Detect which cell encompasses the target text, then output its (x, y) center coordinate. 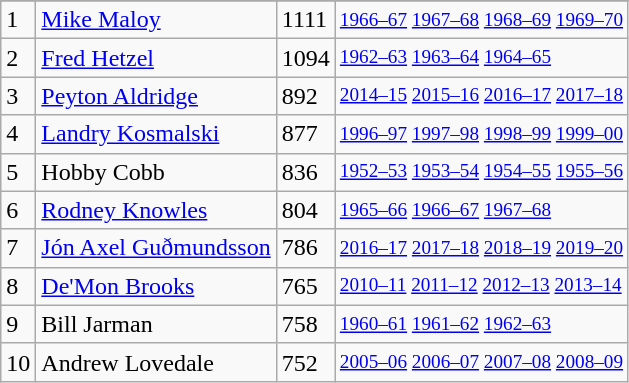
2 (18, 58)
Mike Maloy (156, 20)
Jón Axel Guðmundsson (156, 248)
Rodney Knowles (156, 210)
758 (306, 324)
1960–61 1961–62 1962–63 (481, 324)
Landry Kosmalski (156, 134)
Andrew Lovedale (156, 362)
6 (18, 210)
1996–97 1997–98 1998–99 1999–00 (481, 134)
10 (18, 362)
3 (18, 96)
5 (18, 172)
765 (306, 286)
836 (306, 172)
2005–06 2006–07 2007–08 2008–09 (481, 362)
1966–67 1967–68 1968–69 1969–70 (481, 20)
752 (306, 362)
892 (306, 96)
804 (306, 210)
786 (306, 248)
8 (18, 286)
2016–17 2017–18 2018–19 2019–20 (481, 248)
Hobby Cobb (156, 172)
2014–15 2015–16 2016–17 2017–18 (481, 96)
1962–63 1963–64 1964–65 (481, 58)
877 (306, 134)
1094 (306, 58)
Bill Jarman (156, 324)
4 (18, 134)
2010–11 2011–12 2012–13 2013–14 (481, 286)
1111 (306, 20)
Peyton Aldridge (156, 96)
1952–53 1953–54 1954–55 1955–56 (481, 172)
De'Mon Brooks (156, 286)
1 (18, 20)
1965–66 1966–67 1967–68 (481, 210)
9 (18, 324)
7 (18, 248)
Fred Hetzel (156, 58)
